From the cell containing the given text, extract its center point as (x, y) coordinate. 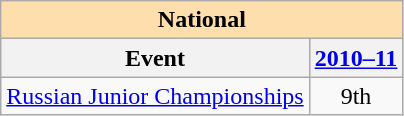
National (202, 20)
Russian Junior Championships (155, 96)
Event (155, 58)
9th (356, 96)
2010–11 (356, 58)
